Provide the (X, Y) coordinate of the cell's center where the given text is located.  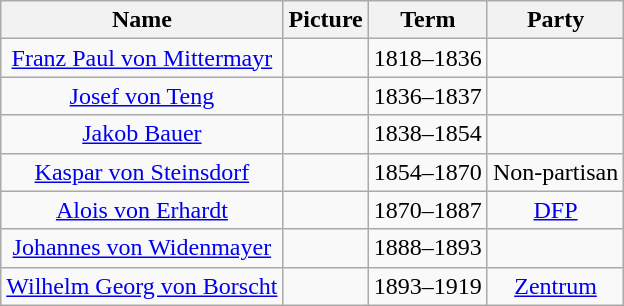
1854–1870 (428, 172)
Alois von Erhardt (142, 210)
Josef von Teng (142, 96)
1888–1893 (428, 248)
1838–1854 (428, 134)
Non-partisan (555, 172)
Party (555, 20)
Franz Paul von Mittermayr (142, 58)
Johannes von Widenmayer (142, 248)
1818–1836 (428, 58)
1836–1837 (428, 96)
Kaspar von Steinsdorf (142, 172)
1870–1887 (428, 210)
Wilhelm Georg von Borscht (142, 286)
Zentrum (555, 286)
Picture (326, 20)
DFP (555, 210)
Term (428, 20)
Name (142, 20)
1893–1919 (428, 286)
Jakob Bauer (142, 134)
